Identify which cell holds the provided text, then report its (x, y) central coordinate. 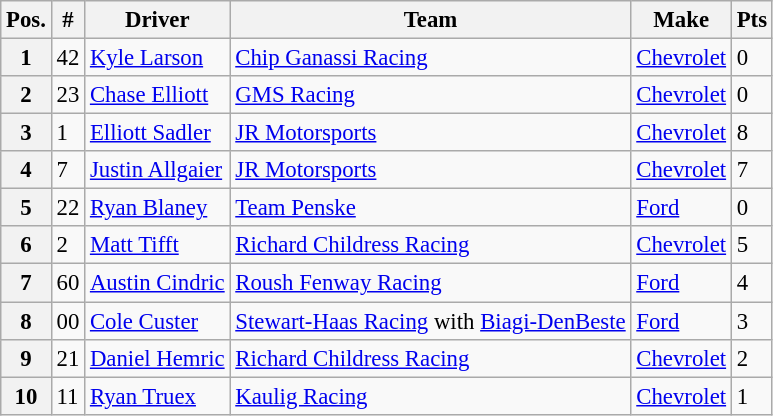
10 (26, 396)
60 (68, 283)
Team Penske (430, 208)
Kaulig Racing (430, 396)
Kyle Larson (158, 58)
Austin Cindric (158, 283)
Justin Allgaier (158, 170)
11 (68, 396)
9 (26, 358)
Make (681, 20)
Pts (752, 20)
Daniel Hemric (158, 358)
Chase Elliott (158, 95)
GMS Racing (430, 95)
Cole Custer (158, 321)
23 (68, 95)
Driver (158, 20)
Ryan Blaney (158, 208)
Pos. (26, 20)
00 (68, 321)
Stewart-Haas Racing with Biagi-DenBeste (430, 321)
42 (68, 58)
Elliott Sadler (158, 133)
6 (26, 245)
22 (68, 208)
# (68, 20)
Chip Ganassi Racing (430, 58)
Ryan Truex (158, 396)
21 (68, 358)
Matt Tifft (158, 245)
Roush Fenway Racing (430, 283)
Team (430, 20)
